Return (X, Y) of the center of cell containing provided text 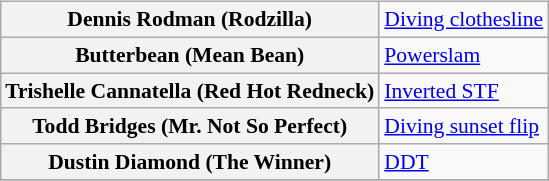
Inverted STF (464, 91)
Diving clothesline (464, 20)
Powerslam (464, 55)
Dustin Diamond (The Winner) (190, 162)
DDT (464, 162)
Dennis Rodman (Rodzilla) (190, 20)
Todd Bridges (Mr. Not So Perfect) (190, 126)
Diving sunset flip (464, 126)
Trishelle Cannatella (Red Hot Redneck) (190, 91)
Butterbean (Mean Bean) (190, 55)
